Search for the cell housing the specified text and yield its (x, y) center coordinate. 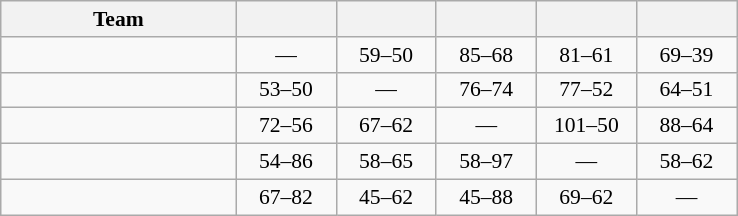
45–62 (386, 197)
58–62 (686, 162)
Team (118, 19)
88–64 (686, 126)
58–97 (486, 162)
64–51 (686, 90)
54–86 (286, 162)
59–50 (386, 55)
85–68 (486, 55)
76–74 (486, 90)
45–88 (486, 197)
101–50 (586, 126)
77–52 (586, 90)
67–62 (386, 126)
67–82 (286, 197)
81–61 (586, 55)
69–39 (686, 55)
58–65 (386, 162)
69–62 (586, 197)
53–50 (286, 90)
72–56 (286, 126)
